Pinpoint the cell where the given text exists, returning its [x, y] midpoint coordinate. 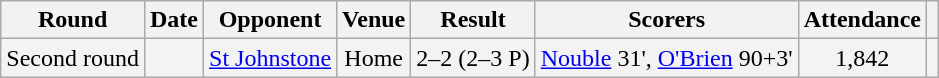
Home [374, 58]
St Johnstone [270, 58]
Venue [374, 20]
Attendance [862, 20]
Round [73, 20]
Date [174, 20]
Nouble 31', O'Brien 90+3' [666, 58]
1,842 [862, 58]
Scorers [666, 20]
2–2 (2–3 P) [473, 58]
Opponent [270, 20]
Second round [73, 58]
Result [473, 20]
